From the cell containing the given text, extract its center point as [x, y] coordinate. 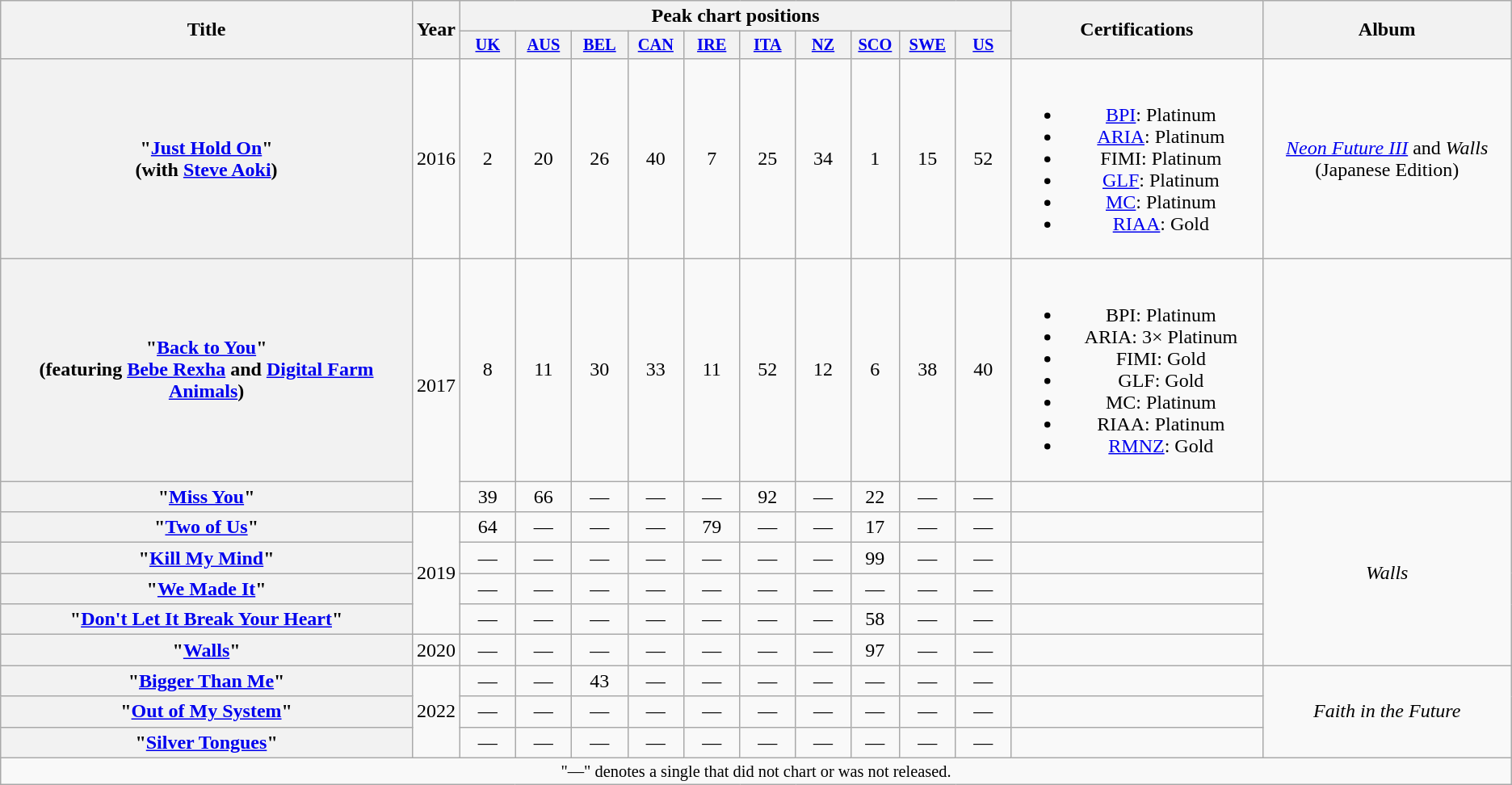
"Walls" [207, 650]
2 [488, 158]
"Just Hold On"(with Steve Aoki) [207, 158]
Album [1387, 30]
Walls [1387, 573]
17 [875, 527]
22 [875, 497]
6 [875, 370]
38 [927, 370]
Neon Future III and Walls (Japanese Edition) [1387, 158]
SWE [927, 45]
58 [875, 619]
BPI: PlatinumARIA: 3× PlatinumFIMI: GoldGLF: GoldMC: PlatinumRIAA: PlatinumRMNZ: Gold [1137, 370]
"Out of My System" [207, 712]
97 [875, 650]
66 [543, 497]
Certifications [1137, 30]
BPI: PlatinumARIA: PlatinumFIMI: PlatinumGLF: PlatinumMC: PlatinumRIAA: Gold [1137, 158]
92 [767, 497]
AUS [543, 45]
2019 [436, 573]
"Two of Us" [207, 527]
64 [488, 527]
2022 [436, 712]
12 [824, 370]
2016 [436, 158]
39 [488, 497]
"We Made It" [207, 589]
34 [824, 158]
79 [712, 527]
1 [875, 158]
SCO [875, 45]
30 [599, 370]
Faith in the Future [1387, 712]
"Don't Let It Break Your Heart" [207, 619]
2017 [436, 386]
15 [927, 158]
43 [599, 681]
US [983, 45]
8 [488, 370]
26 [599, 158]
2020 [436, 650]
ITA [767, 45]
25 [767, 158]
"Silver Tongues" [207, 742]
"Kill My Mind" [207, 558]
NZ [824, 45]
BEL [599, 45]
33 [656, 370]
7 [712, 158]
20 [543, 158]
Title [207, 30]
Year [436, 30]
"—" denotes a single that did not chart or was not released. [756, 771]
CAN [656, 45]
Peak chart positions [735, 16]
"Back to You"(featuring Bebe Rexha and Digital Farm Animals) [207, 370]
UK [488, 45]
"Miss You" [207, 497]
IRE [712, 45]
"Bigger Than Me" [207, 681]
99 [875, 558]
